Scan for the cell matching the given text and deliver its [X, Y] coordinate at center. 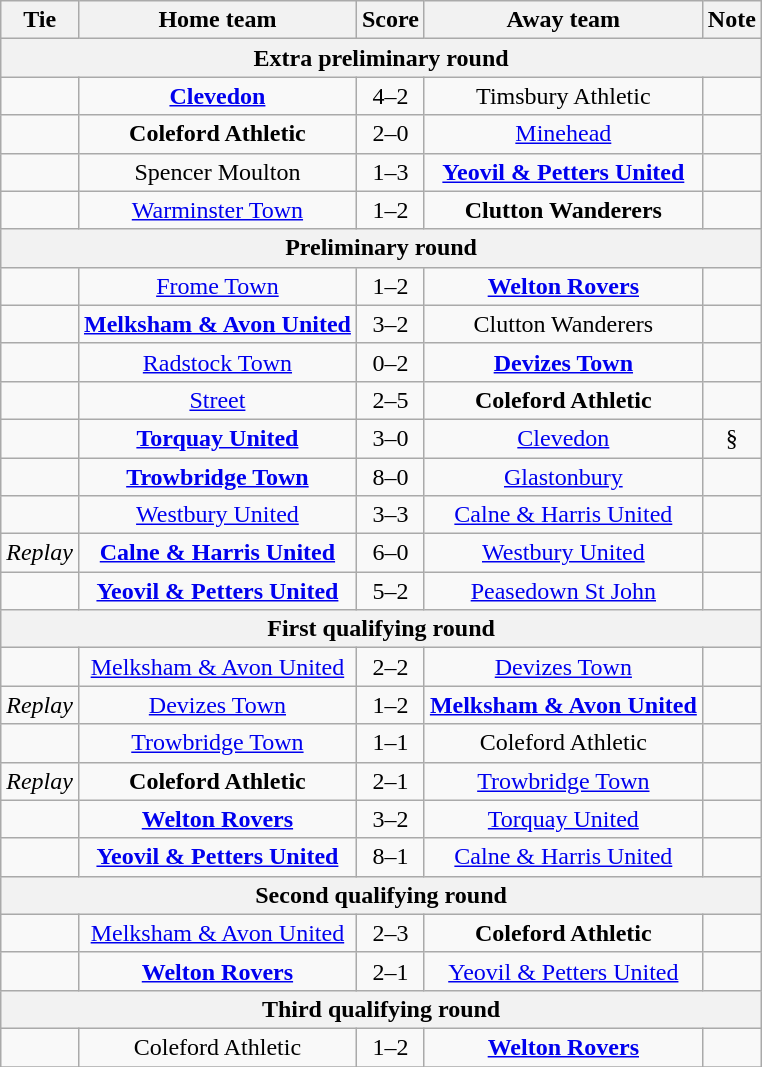
Second qualifying round [382, 895]
Glastonbury [563, 477]
3–0 [390, 438]
0–2 [390, 362]
8–0 [390, 477]
Street [217, 400]
Peasedown St John [563, 591]
4–2 [390, 96]
Minehead [563, 134]
Home team [217, 20]
6–0 [390, 553]
Spencer Moulton [217, 172]
1–3 [390, 172]
First qualifying round [382, 629]
§ [732, 438]
Preliminary round [382, 248]
Score [390, 20]
1–1 [390, 743]
2–0 [390, 134]
Third qualifying round [382, 1009]
Tie [40, 20]
2–3 [390, 933]
Extra preliminary round [382, 58]
Radstock Town [217, 362]
2–2 [390, 667]
Timsbury Athletic [563, 96]
Away team [563, 20]
3–3 [390, 515]
Frome Town [217, 286]
8–1 [390, 857]
Warminster Town [217, 210]
5–2 [390, 591]
2–5 [390, 400]
Note [732, 20]
